Locate the cell with the specified text and output its [X, Y] center coordinate. 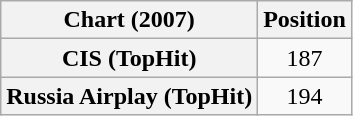
Russia Airplay (TopHit) [130, 96]
187 [305, 58]
Chart (2007) [130, 20]
Position [305, 20]
194 [305, 96]
CIS (TopHit) [130, 58]
